Scan for the cell matching the given text and deliver its [x, y] coordinate at center. 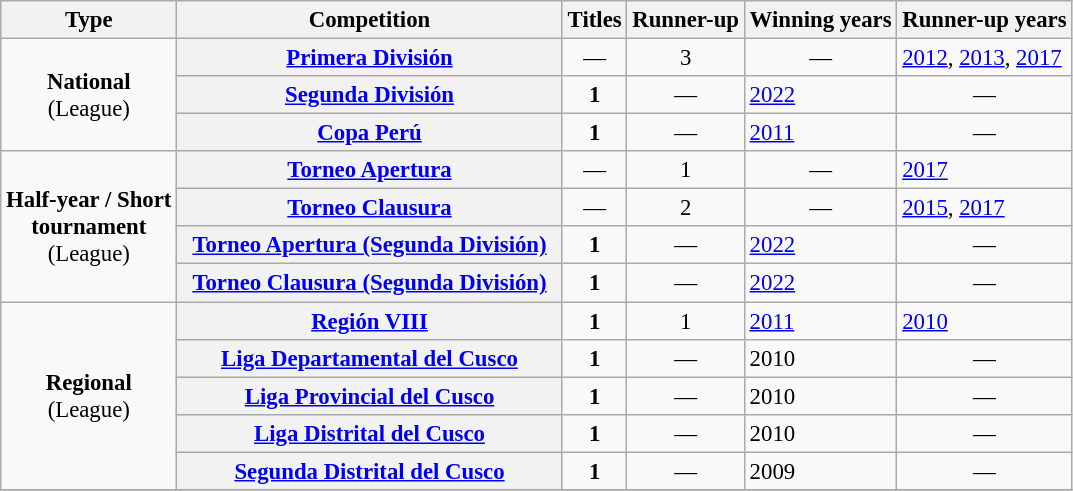
Primera División [370, 58]
Liga Departamental del Cusco [370, 358]
Torneo Apertura [370, 170]
Type [89, 20]
2015, 2017 [984, 208]
Torneo Clausura [370, 208]
2017 [984, 170]
Segunda División [370, 95]
Half-year / Shorttournament(League) [89, 226]
National(League) [89, 96]
3 [686, 58]
Liga Provincial del Cusco [370, 396]
Torneo Apertura (Segunda División) [370, 245]
2 [686, 208]
2009 [820, 471]
Runner-up [686, 20]
Torneo Clausura (Segunda División) [370, 283]
2012, 2013, 2017 [984, 58]
Runner-up years [984, 20]
Región VIII [370, 321]
Liga Distrital del Cusco [370, 433]
Competition [370, 20]
Regional(League) [89, 396]
Titles [594, 20]
Winning years [820, 20]
Segunda Distrital del Cusco [370, 471]
Copa Perú [370, 133]
